Provide the (X, Y) coordinate of the cell's center where the given text is located.  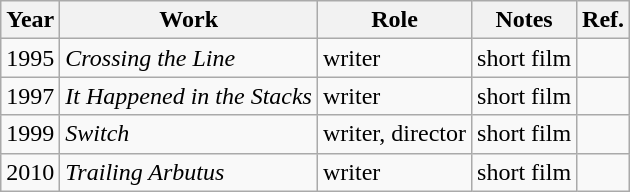
Crossing the Line (189, 58)
It Happened in the Stacks (189, 96)
Notes (524, 20)
1997 (30, 96)
Role (394, 20)
1999 (30, 134)
Trailing Arbutus (189, 172)
1995 (30, 58)
2010 (30, 172)
Year (30, 20)
writer, director (394, 134)
Switch (189, 134)
Ref. (604, 20)
Work (189, 20)
